Output the (x, y) coordinate of the center of the cell containing the given text.  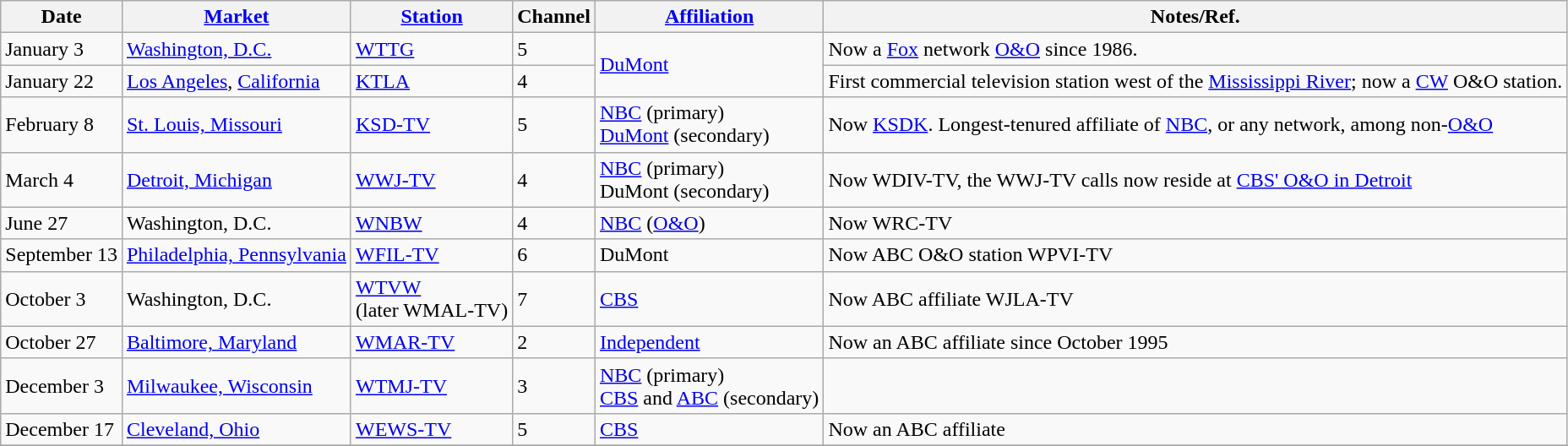
February 8 (62, 125)
WTTG (431, 49)
December 17 (62, 429)
Now WDIV-TV, the WWJ-TV calls now reside at CBS' O&O in Detroit (1195, 179)
Now WRC-TV (1195, 223)
WWJ-TV (431, 179)
January 22 (62, 81)
7 (554, 299)
Now an ABC affiliate (1195, 429)
WNBW (431, 223)
KTLA (431, 81)
Market (237, 17)
January 3 (62, 49)
NBC (primary) CBS and ABC (secondary) (709, 385)
September 13 (62, 255)
Channel (554, 17)
Independent (709, 342)
St. Louis, Missouri (237, 125)
Now a Fox network O&O since 1986. (1195, 49)
WTVW (later WMAL-TV) (431, 299)
KSD-TV (431, 125)
Detroit, Michigan (237, 179)
Date (62, 17)
WFIL-TV (431, 255)
3 (554, 385)
Cleveland, Ohio (237, 429)
Affiliation (709, 17)
Now KSDK. Longest-tenured affiliate of NBC, or any network, among non-O&O (1195, 125)
Philadelphia, Pennsylvania (237, 255)
Now ABC O&O station WPVI-TV (1195, 255)
Los Angeles, California (237, 81)
Now an ABC affiliate since October 1995 (1195, 342)
June 27 (62, 223)
WEWS-TV (431, 429)
December 3 (62, 385)
2 (554, 342)
6 (554, 255)
Baltimore, Maryland (237, 342)
WMAR-TV (431, 342)
Now ABC affiliate WJLA-TV (1195, 299)
WTMJ-TV (431, 385)
March 4 (62, 179)
Milwaukee, Wisconsin (237, 385)
Station (431, 17)
Notes/Ref. (1195, 17)
NBC (O&O) (709, 223)
October 3 (62, 299)
October 27 (62, 342)
First commercial television station west of the Mississippi River; now a CW O&O station. (1195, 81)
